From the cell containing the given text, extract its center point as (x, y) coordinate. 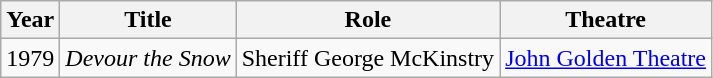
Sheriff George McKinstry (368, 58)
Devour the Snow (148, 58)
John Golden Theatre (606, 58)
Theatre (606, 20)
Year (30, 20)
Role (368, 20)
1979 (30, 58)
Title (148, 20)
